Identify which cell holds the provided text, then report its (X, Y) central coordinate. 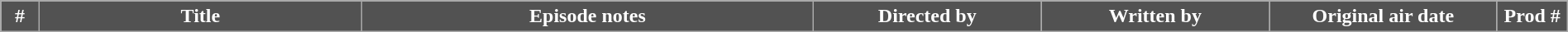
Original air date (1384, 16)
Prod # (1532, 16)
Directed by (928, 16)
# (20, 16)
Title (200, 16)
Written by (1155, 16)
Episode notes (587, 16)
